Scan for the cell matching the given text and deliver its [X, Y] coordinate at center. 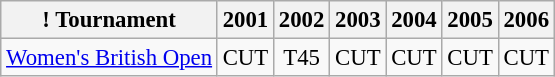
2003 [358, 20]
2002 [302, 20]
2001 [245, 20]
2004 [414, 20]
2005 [470, 20]
Women's British Open [110, 58]
T45 [302, 58]
2006 [526, 20]
! Tournament [110, 20]
